Provide the [x, y] coordinate of the cell's center where the given text is located.  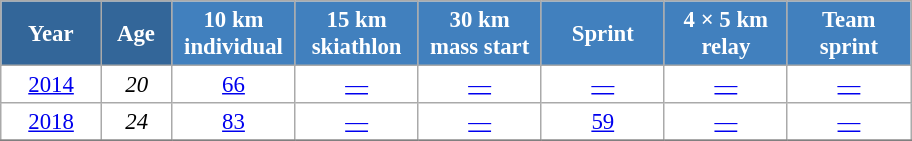
15 km skiathlon [356, 34]
Team sprint [848, 34]
2018 [52, 122]
10 km individual [234, 34]
4 × 5 km relay [726, 34]
30 km mass start [480, 34]
Age [136, 34]
Sprint [602, 34]
59 [602, 122]
83 [234, 122]
20 [136, 85]
24 [136, 122]
Year [52, 34]
2014 [52, 85]
66 [234, 85]
